Find where the given text appears and provide that cell's center as [X, Y] coordinate. 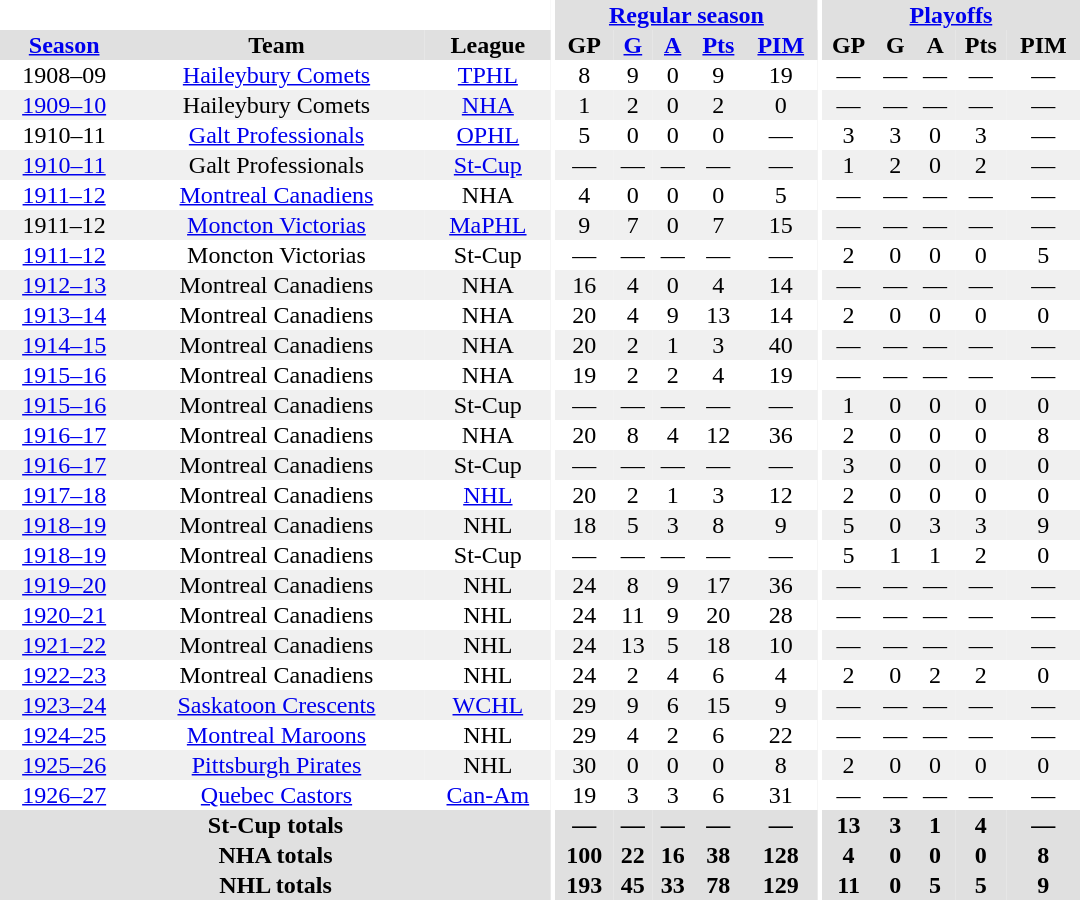
100 [584, 855]
38 [719, 855]
Playoffs [951, 15]
1924–25 [64, 735]
Quebec Castors [276, 795]
Season [64, 45]
Saskatoon Crescents [276, 705]
Team [276, 45]
NHA totals [276, 855]
1925–26 [64, 765]
League [488, 45]
NHL totals [276, 885]
1919–20 [64, 585]
1922–23 [64, 675]
129 [780, 885]
Pittsburgh Pirates [276, 765]
128 [780, 855]
OPHL [488, 135]
Montreal Maroons [276, 735]
WCHL [488, 705]
33 [673, 885]
78 [719, 885]
28 [780, 615]
St-Cup totals [276, 825]
1921–22 [64, 645]
1926–27 [64, 795]
1914–15 [64, 345]
30 [584, 765]
Regular season [686, 15]
MaPHL [488, 225]
1909–10 [64, 105]
1908–09 [64, 75]
TPHL [488, 75]
17 [719, 585]
Can-Am [488, 795]
45 [633, 885]
1923–24 [64, 705]
1917–18 [64, 495]
1920–21 [64, 615]
40 [780, 345]
1913–14 [64, 315]
10 [780, 645]
193 [584, 885]
31 [780, 795]
1912–13 [64, 285]
